Extract the (X, Y) coordinate from the center of the cell holding the provided text.  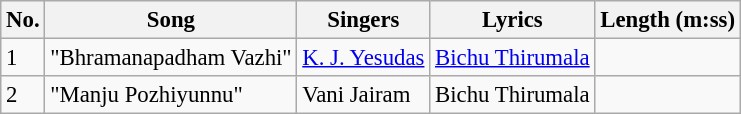
Length (m:ss) (668, 20)
Vani Jairam (364, 95)
1 (23, 58)
2 (23, 95)
"Manju Pozhiyunnu" (171, 95)
No. (23, 20)
K. J. Yesudas (364, 58)
Lyrics (512, 20)
Song (171, 20)
Singers (364, 20)
"Bhramanapadham Vazhi" (171, 58)
